Extract the (X, Y) coordinate from the center of the cell holding the provided text.  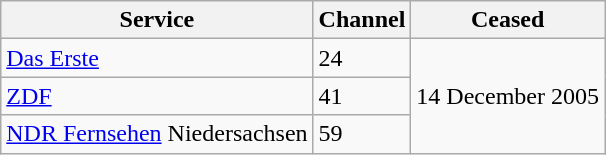
ZDF (157, 96)
Service (157, 20)
Ceased (508, 20)
14 December 2005 (508, 96)
41 (362, 96)
24 (362, 58)
Channel (362, 20)
Das Erste (157, 58)
59 (362, 134)
NDR Fernsehen Niedersachsen (157, 134)
